Extract the (X, Y) coordinate from the center of the cell holding the provided text.  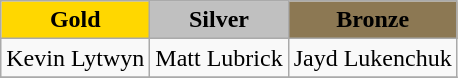
Matt Lubrick (219, 58)
Gold (76, 20)
Jayd Lukenchuk (372, 58)
Bronze (372, 20)
Kevin Lytwyn (76, 58)
Silver (219, 20)
